Provide the (x, y) coordinate of the cell's center where the given text is located.  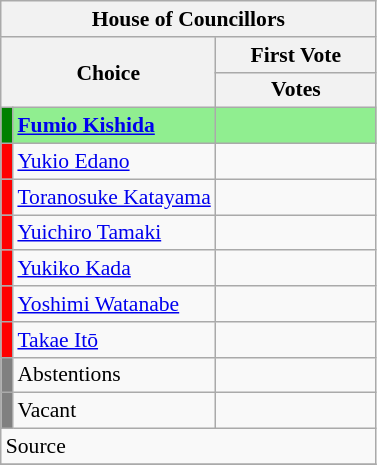
House of Councillors (188, 19)
Abstentions (114, 375)
Yukio Edano (114, 162)
Yukiko Kada (114, 269)
Fumio Kishida (114, 126)
First Vote (296, 55)
Source (188, 447)
Toranosuke Katayama (114, 197)
Yoshimi Watanabe (114, 304)
Takae Itō (114, 340)
Votes (296, 90)
Yuichiro Tamaki (114, 233)
Choice (108, 72)
Vacant (114, 411)
